Identify which cell holds the provided text, then report its [x, y] central coordinate. 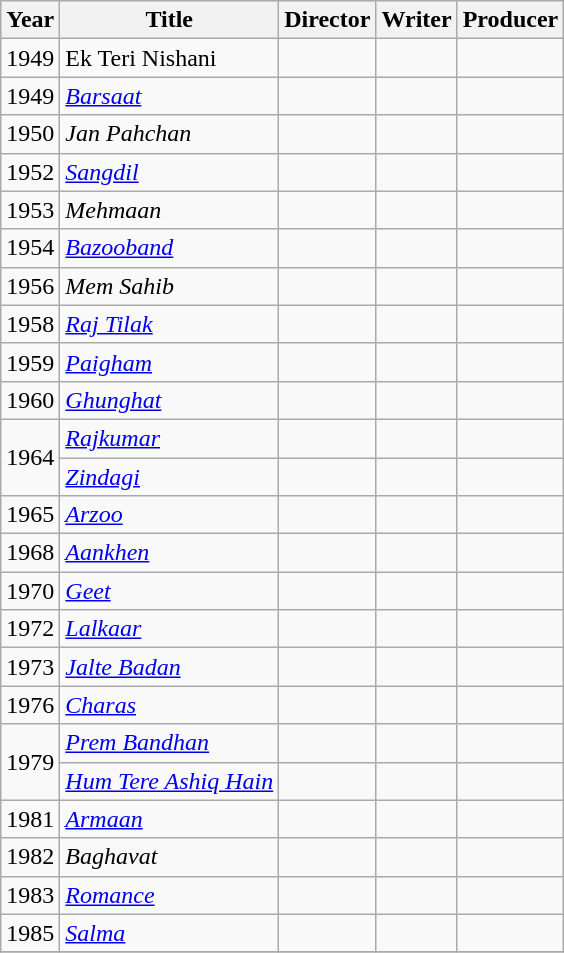
1959 [30, 362]
1970 [30, 591]
Bazooband [170, 248]
Barsaat [170, 96]
Aankhen [170, 553]
1964 [30, 457]
1972 [30, 629]
1968 [30, 553]
1958 [30, 324]
1983 [30, 895]
Geet [170, 591]
Writer [416, 20]
Title [170, 20]
Mem Sahib [170, 286]
1952 [30, 172]
Armaan [170, 819]
Romance [170, 895]
Zindagi [170, 477]
Lalkaar [170, 629]
1956 [30, 286]
1982 [30, 857]
Jan Pahchan [170, 134]
Year [30, 20]
1979 [30, 762]
Charas [170, 705]
Rajkumar [170, 438]
Prem Bandhan [170, 743]
Hum Tere Ashiq Hain [170, 781]
1960 [30, 400]
Arzoo [170, 515]
Sangdil [170, 172]
Ghunghat [170, 400]
Salma [170, 933]
Jalte Badan [170, 667]
Ek Teri Nishani [170, 58]
Director [328, 20]
1965 [30, 515]
1973 [30, 667]
Mehmaan [170, 210]
1953 [30, 210]
Raj Tilak [170, 324]
Paigham [170, 362]
1985 [30, 933]
1950 [30, 134]
Producer [510, 20]
1981 [30, 819]
1954 [30, 248]
1976 [30, 705]
Baghavat [170, 857]
